Locate the cell with the specified text and output its [x, y] center coordinate. 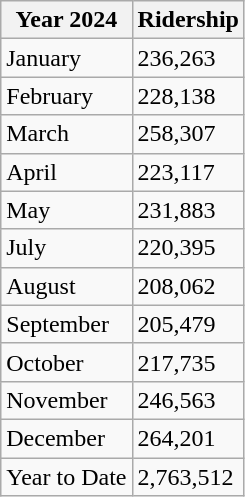
217,735 [188, 362]
236,263 [188, 58]
July [66, 248]
228,138 [188, 96]
258,307 [188, 134]
December [66, 438]
March [66, 134]
246,563 [188, 400]
August [66, 286]
2,763,512 [188, 477]
220,395 [188, 248]
September [66, 324]
November [66, 400]
205,479 [188, 324]
February [66, 96]
Ridership [188, 20]
264,201 [188, 438]
208,062 [188, 286]
Year 2024 [66, 20]
May [66, 210]
231,883 [188, 210]
January [66, 58]
Year to Date [66, 477]
April [66, 172]
October [66, 362]
223,117 [188, 172]
